Search for the cell housing the specified text and yield its [x, y] center coordinate. 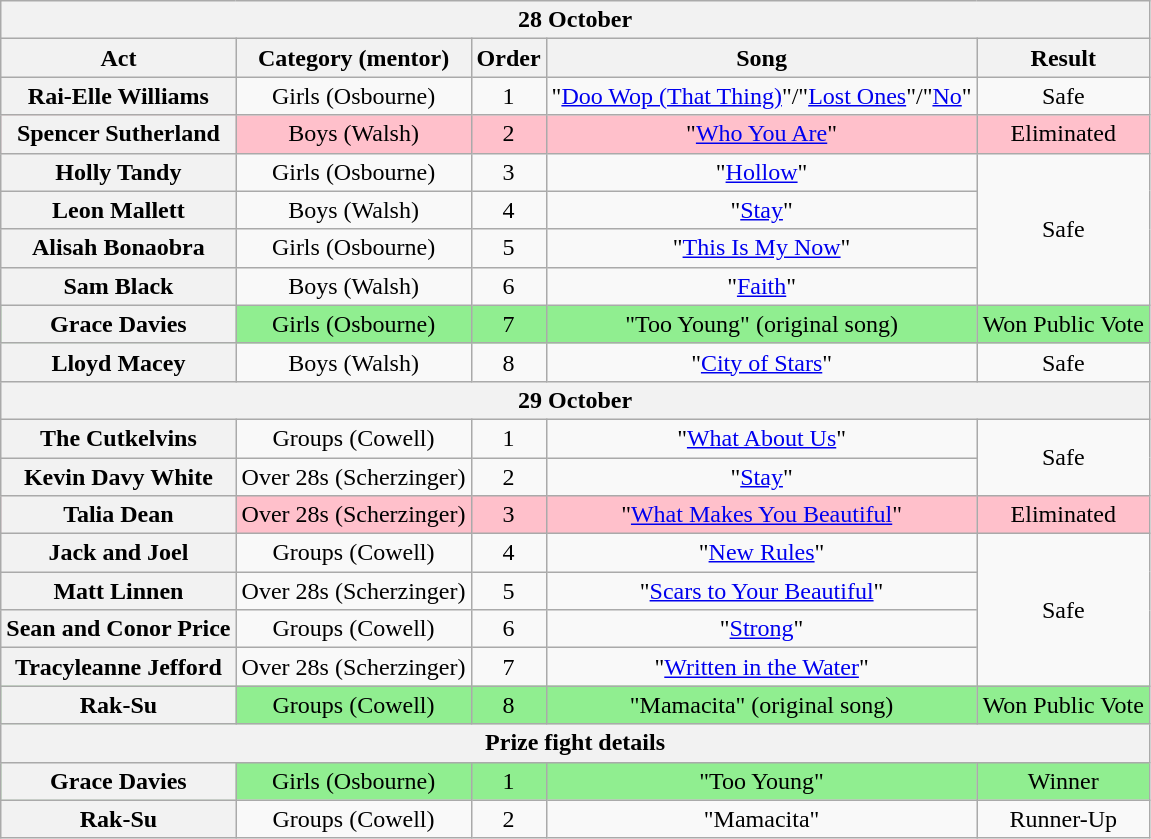
Tracyleanne Jefford [118, 667]
Song [762, 58]
"Doo Wop (That Thing)"/"Lost Ones"/"No" [762, 96]
"What Makes You Beautiful" [762, 515]
Order [508, 58]
Sean and Conor Price [118, 629]
Alisah Bonaobra [118, 248]
"Faith" [762, 286]
"Strong" [762, 629]
Lloyd Macey [118, 362]
"Mamacita" [762, 819]
28 October [576, 20]
Spencer Sutherland [118, 134]
"Written in the Water" [762, 667]
Leon Mallett [118, 210]
"This Is My Now" [762, 248]
"Hollow" [762, 172]
Rai-Elle Williams [118, 96]
Winner [1063, 781]
Talia Dean [118, 515]
Category (mentor) [354, 58]
"Scars to Your Beautiful" [762, 591]
The Cutkelvins [118, 438]
"Mamacita" (original song) [762, 705]
Result [1063, 58]
Jack and Joel [118, 553]
Holly Tandy [118, 172]
"Too Young" [762, 781]
"What About Us" [762, 438]
Act [118, 58]
"Too Young" (original song) [762, 324]
Sam Black [118, 286]
"Who You Are" [762, 134]
Prize fight details [576, 743]
29 October [576, 400]
"New Rules" [762, 553]
"City of Stars" [762, 362]
Matt Linnen [118, 591]
Kevin Davy White [118, 477]
Runner-Up [1063, 819]
